Search for the cell housing the specified text and yield its (x, y) center coordinate. 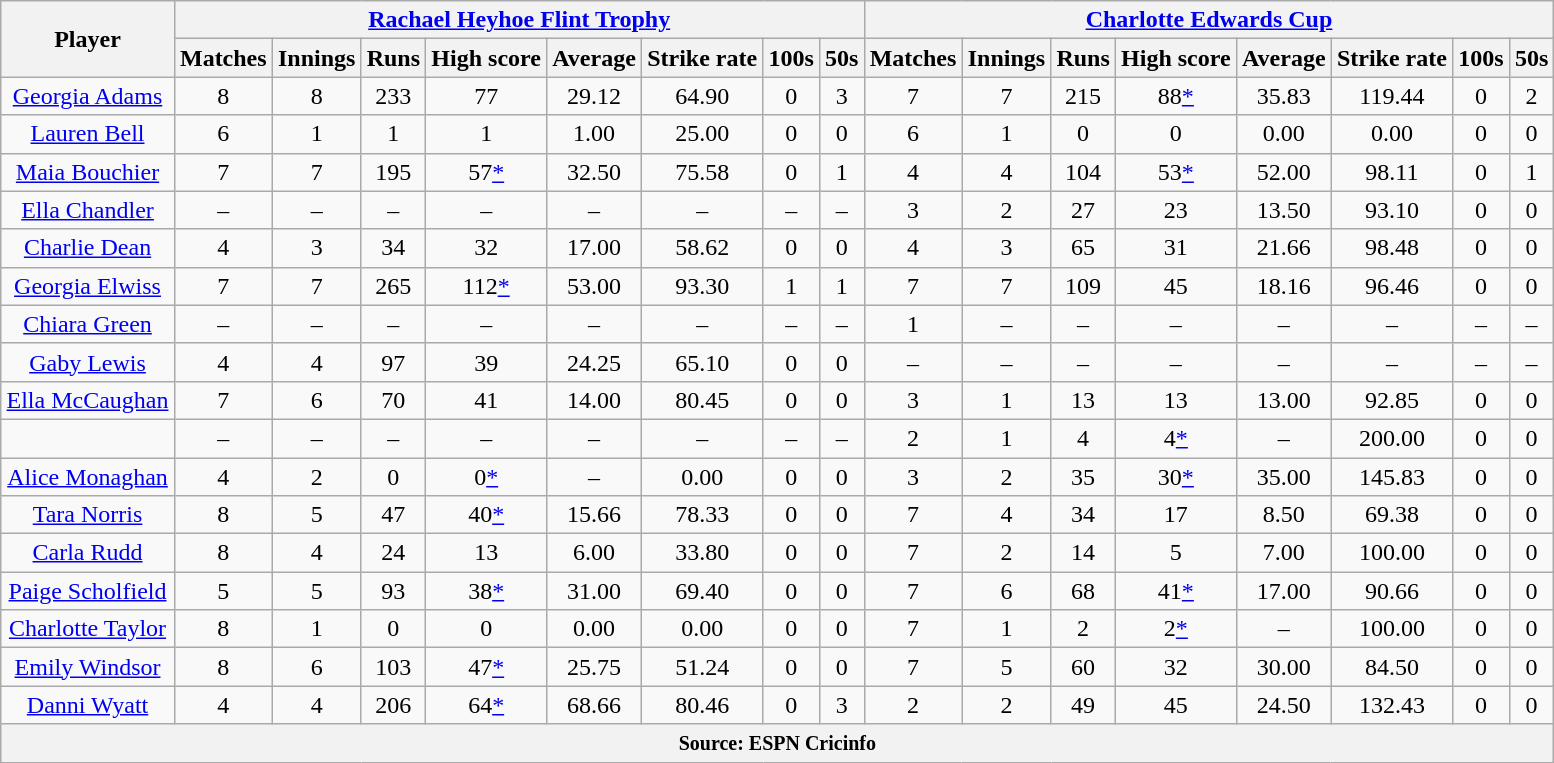
Danni Wyatt (88, 705)
233 (394, 96)
31 (1176, 248)
51.24 (702, 667)
84.50 (1392, 667)
41* (1176, 591)
53* (1176, 172)
215 (1084, 96)
13.50 (1284, 210)
Paige Scholfield (88, 591)
96.46 (1392, 286)
47 (394, 515)
30.00 (1284, 667)
1.00 (594, 134)
8.50 (1284, 515)
88* (1176, 96)
41 (486, 400)
15.66 (594, 515)
53.00 (594, 286)
Ella McCaughan (88, 400)
206 (394, 705)
103 (394, 667)
17 (1176, 515)
40* (486, 515)
Lauren Bell (88, 134)
21.66 (1284, 248)
2* (1176, 629)
14.00 (594, 400)
75.58 (702, 172)
68.66 (594, 705)
57* (486, 172)
27 (1084, 210)
90.66 (1392, 591)
38* (486, 591)
98.48 (1392, 248)
92.85 (1392, 400)
64.90 (702, 96)
Charlotte Edwards Cup (1209, 20)
80.46 (702, 705)
93.10 (1392, 210)
35 (1084, 477)
Georgia Adams (88, 96)
104 (1084, 172)
65.10 (702, 362)
Tara Norris (88, 515)
Chiara Green (88, 324)
13.00 (1284, 400)
30* (1176, 477)
Ella Chandler (88, 210)
78.33 (702, 515)
93.30 (702, 286)
77 (486, 96)
33.80 (702, 553)
Charlie Dean (88, 248)
31.00 (594, 591)
69.40 (702, 591)
39 (486, 362)
6.00 (594, 553)
52.00 (1284, 172)
Gaby Lewis (88, 362)
0* (486, 477)
4* (1176, 438)
58.62 (702, 248)
24 (394, 553)
7.00 (1284, 553)
Player (88, 39)
25.75 (594, 667)
Rachael Heyhoe Flint Trophy (519, 20)
32.50 (594, 172)
200.00 (1392, 438)
145.83 (1392, 477)
29.12 (594, 96)
112* (486, 286)
18.16 (1284, 286)
Emily Windsor (88, 667)
23 (1176, 210)
35.83 (1284, 96)
24.50 (1284, 705)
68 (1084, 591)
119.44 (1392, 96)
49 (1084, 705)
64* (486, 705)
195 (394, 172)
Georgia Elwiss (88, 286)
98.11 (1392, 172)
35.00 (1284, 477)
47* (486, 667)
Alice Monaghan (88, 477)
65 (1084, 248)
69.38 (1392, 515)
14 (1084, 553)
109 (1084, 286)
60 (1084, 667)
265 (394, 286)
25.00 (702, 134)
Maia Bouchier (88, 172)
93 (394, 591)
80.45 (702, 400)
97 (394, 362)
24.25 (594, 362)
Source: ESPN Cricinfo (778, 743)
Carla Rudd (88, 553)
Charlotte Taylor (88, 629)
70 (394, 400)
132.43 (1392, 705)
